Return (X, Y) of the center of cell containing provided text 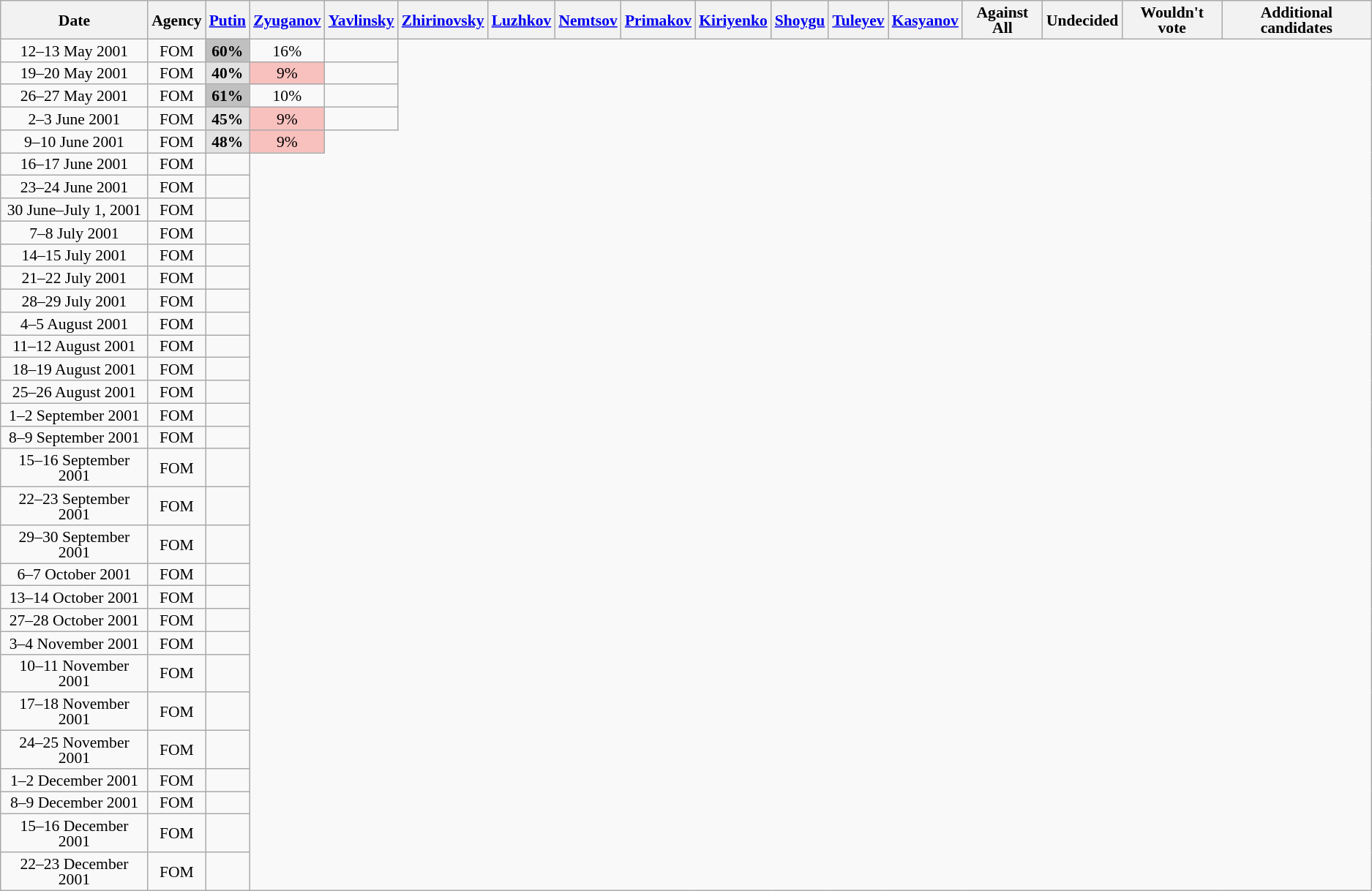
17–18 November 2001 (75, 712)
Zhirinovsky (443, 20)
8–9 September 2001 (75, 437)
61% (228, 97)
Primakov (659, 20)
Wouldn't vote (1172, 20)
18–19 August 2001 (75, 369)
23–24 June 2001 (75, 187)
21–22 July 2001 (75, 278)
29–30 September 2001 (75, 544)
28–29 July 2001 (75, 301)
Kiriyenko (733, 20)
10% (287, 97)
11–12 August 2001 (75, 347)
14–15 July 2001 (75, 255)
48% (228, 142)
Zyuganov (287, 20)
Luzhkov (522, 20)
Putin (228, 20)
Agency (176, 20)
Date (75, 20)
2–3 June 2001 (75, 119)
Tuleyev (858, 20)
19–20 May 2001 (75, 73)
Shoygu (801, 20)
8–9 December 2001 (75, 803)
6–7 October 2001 (75, 575)
Yavlinsky (361, 20)
45% (228, 119)
Nemtsov (588, 20)
16% (287, 50)
Against All (1002, 20)
30 June–July 1, 2001 (75, 209)
Undecided (1082, 20)
1–2 September 2001 (75, 414)
15–16 September 2001 (75, 468)
9–10 June 2001 (75, 142)
Additional candidates (1297, 20)
16–17 June 2001 (75, 164)
22–23 December 2001 (75, 871)
3–4 November 2001 (75, 642)
13–14 October 2001 (75, 597)
Kasyanov (925, 20)
40% (228, 73)
60% (228, 50)
25–26 August 2001 (75, 392)
1–2 December 2001 (75, 780)
7–8 July 2001 (75, 233)
12–13 May 2001 (75, 50)
27–28 October 2001 (75, 620)
24–25 November 2001 (75, 750)
10–11 November 2001 (75, 673)
22–23 September 2001 (75, 506)
15–16 December 2001 (75, 833)
4–5 August 2001 (75, 323)
26–27 May 2001 (75, 97)
